Determine the (X, Y) coordinate at the center of the cell enclosing the given text.  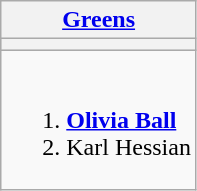
Olivia BallKarl Hessian (99, 120)
Greens (99, 20)
